Determine the [x, y] coordinate at the center of the cell enclosing the given text.  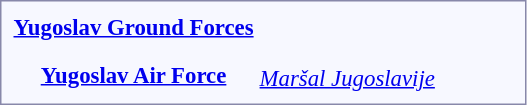
Maršal Jugoslavije [347, 78]
Yugoslav Air Force [134, 75]
Yugoslav Ground Forces [134, 27]
